Identify which cell holds the provided text, then report its [x, y] central coordinate. 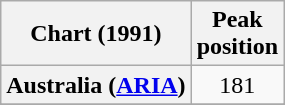
Australia (ARIA) [96, 85]
Chart (1991) [96, 34]
Peakposition [237, 34]
181 [237, 85]
